Pinpoint the cell where the given text exists, returning its (x, y) midpoint coordinate. 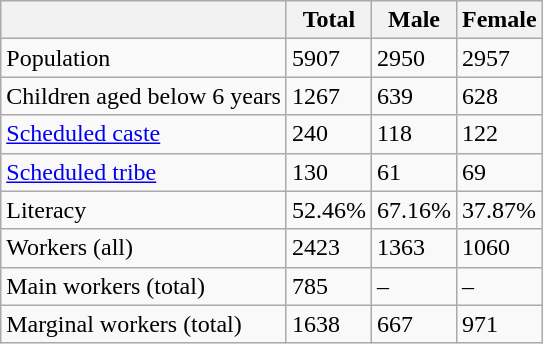
2957 (500, 58)
240 (328, 134)
639 (414, 96)
785 (328, 286)
1267 (328, 96)
Male (414, 20)
1363 (414, 248)
Scheduled caste (144, 134)
Total (328, 20)
67.16% (414, 210)
69 (500, 172)
122 (500, 134)
2950 (414, 58)
Workers (all) (144, 248)
Literacy (144, 210)
667 (414, 324)
Marginal workers (total) (144, 324)
118 (414, 134)
Female (500, 20)
5907 (328, 58)
1060 (500, 248)
1638 (328, 324)
628 (500, 96)
971 (500, 324)
Main workers (total) (144, 286)
130 (328, 172)
52.46% (328, 210)
Scheduled tribe (144, 172)
Population (144, 58)
37.87% (500, 210)
2423 (328, 248)
61 (414, 172)
Children aged below 6 years (144, 96)
